Return the [X, Y] coordinate for the center point of the cell that contains the specified text.  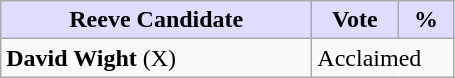
David Wight (X) [156, 58]
% [426, 20]
Acclaimed [383, 58]
Reeve Candidate [156, 20]
Vote [355, 20]
